Provide the [X, Y] coordinate of the cell's center where the given text is located.  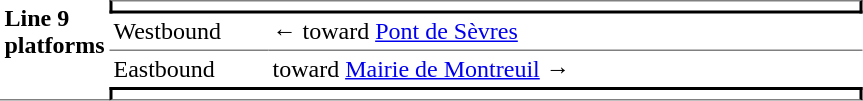
Westbound [188, 33]
Line 9 platforms [54, 50]
Eastbound [188, 69]
toward Mairie de Montreuil → [565, 69]
← toward Pont de Sèvres [565, 33]
